Scan for the cell matching the given text and deliver its [x, y] coordinate at center. 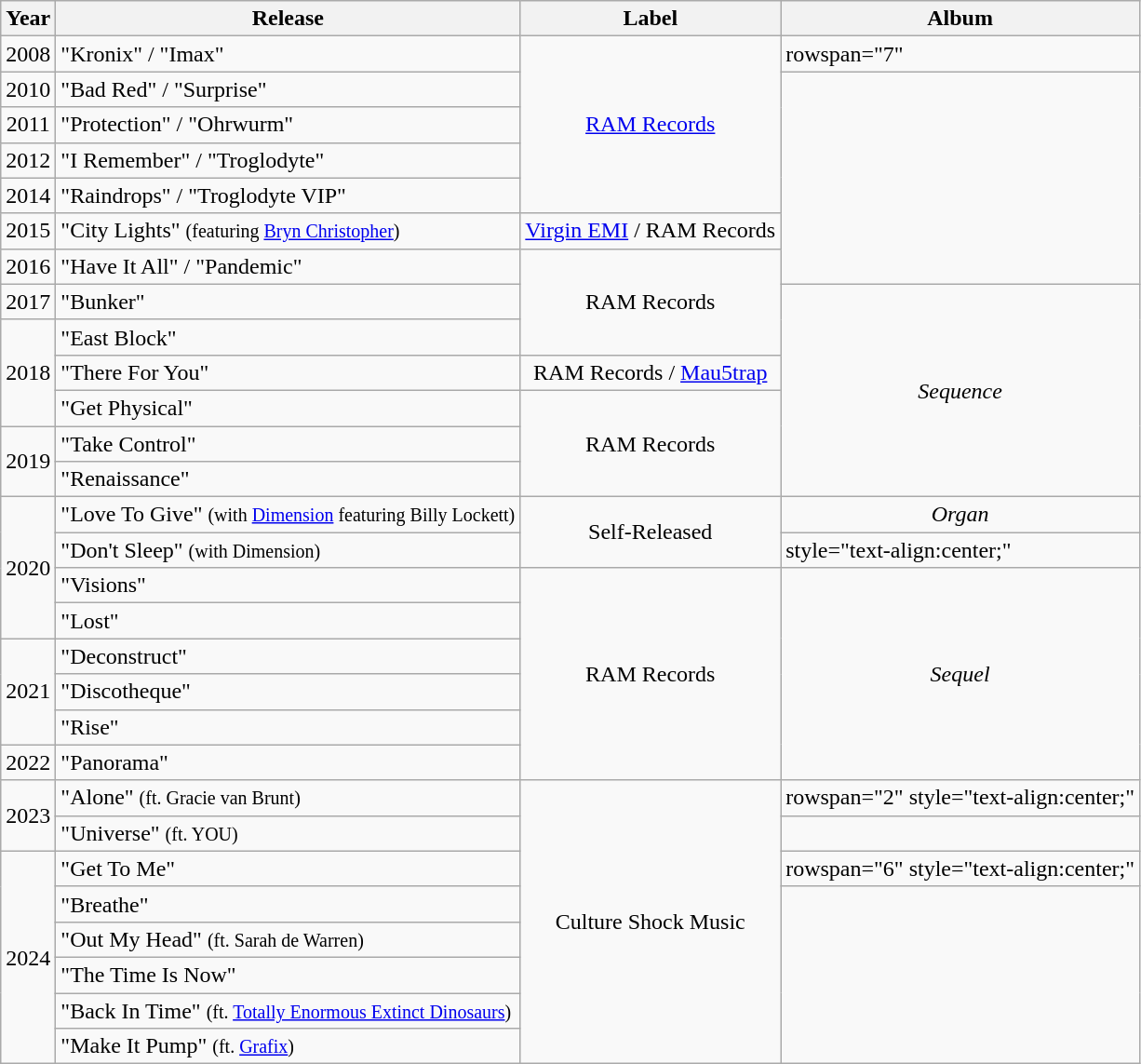
2017 [28, 302]
2022 [28, 762]
"Lost" [289, 621]
2015 [28, 231]
2021 [28, 692]
"Raindrops" / "Troglodyte VIP" [289, 195]
2014 [28, 195]
2020 [28, 568]
Culture Shock Music [651, 922]
2019 [28, 462]
"Get Physical" [289, 408]
"Bunker" [289, 302]
"Universe" (ft. YOU) [289, 833]
"Deconstruct" [289, 656]
"I Remember" / "Troglodyte" [289, 160]
2018 [28, 372]
"Panorama" [289, 762]
Year [28, 19]
Sequence [960, 390]
"Get To Me" [289, 869]
"Back In Time" (ft. Totally Enormous Extinct Dinosaurs) [289, 1010]
"Protection" / "Ohrwurm" [289, 125]
"Discotheque" [289, 692]
Organ [960, 515]
"The Time Is Now" [289, 975]
rowspan="2" style="text-align:center;" [960, 798]
"There For You" [289, 372]
2008 [28, 54]
Self-Released [651, 532]
"Out My Head" (ft. Sarah de Warren) [289, 939]
"Renaissance" [289, 479]
2011 [28, 125]
"City Lights" (featuring Bryn Christopher) [289, 231]
Virgin EMI / RAM Records [651, 231]
2016 [28, 266]
"Breathe" [289, 904]
"Visions" [289, 586]
Album [960, 19]
Label [651, 19]
rowspan="6" style="text-align:center;" [960, 869]
"East Block" [289, 337]
"Rise" [289, 727]
RAM Records / Mau5trap [651, 372]
"Alone" (ft. Gracie van Brunt) [289, 798]
"Kronix" / "Imax" [289, 54]
"Make It Pump" (ft. Grafix) [289, 1046]
"Love To Give" (with Dimension featuring Billy Lockett) [289, 515]
"Don't Sleep" (with Dimension) [289, 550]
2012 [28, 160]
2023 [28, 815]
rowspan="7" [960, 54]
"Have It All" / "Pandemic" [289, 266]
Sequel [960, 674]
style="text-align:center;" [960, 550]
2024 [28, 957]
Release [289, 19]
2010 [28, 89]
"Bad Red" / "Surprise" [289, 89]
"Take Control" [289, 444]
